Return the [X, Y] coordinate for the center point of the cell that contains the specified text.  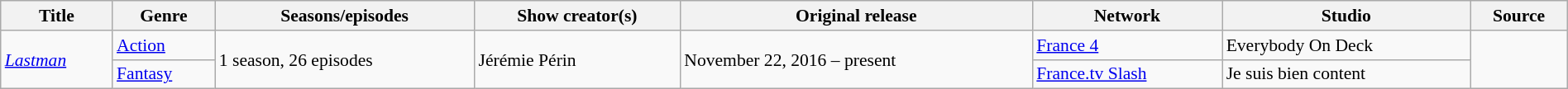
Je suis bien content [1346, 74]
Studio [1346, 16]
Title [56, 16]
Seasons/episodes [345, 16]
Action [164, 45]
Everybody On Deck [1346, 45]
November 22, 2016 – present [856, 59]
France 4 [1126, 45]
Jérémie Périn [577, 59]
Source [1518, 16]
Genre [164, 16]
Network [1126, 16]
Original release [856, 16]
Show creator(s) [577, 16]
Lastman [56, 59]
1 season, 26 episodes [345, 59]
Fantasy [164, 74]
France.tv Slash [1126, 74]
